Output the (x, y) coordinate of the center of the cell containing the given text.  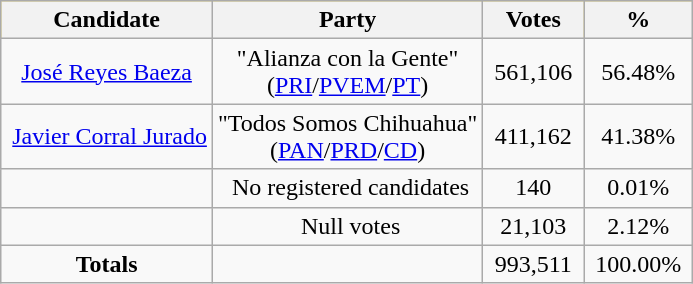
100.00% (638, 264)
% (638, 20)
"Todos Somos Chihuahua"(PAN/PRD/CD) (347, 136)
0.01% (638, 188)
41.38% (638, 136)
561,106 (534, 72)
Party (347, 20)
140 (534, 188)
411,162 (534, 136)
"Alianza con la Gente"(PRI/PVEM/PT) (347, 72)
56.48% (638, 72)
Candidate (107, 20)
Javier Corral Jurado (107, 136)
Votes (534, 20)
2.12% (638, 226)
Nο registered candidates (347, 188)
993,511 (534, 264)
Null votes (347, 226)
José Reyes Baeza (107, 72)
Totals (107, 264)
21,103 (534, 226)
